Locate the cell with the specified text and output its [X, Y] center coordinate. 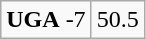
50.5 [118, 19]
UGA -7 [46, 19]
